For the text-containing cell, return its midpoint in (x, y) coordinate format. 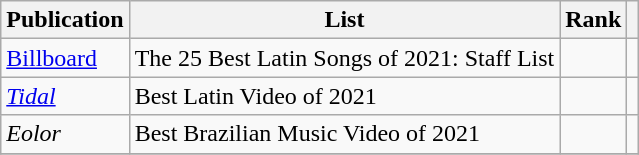
Best Latin Video of 2021 (344, 96)
Eolor (65, 134)
Publication (65, 20)
Best Brazilian Music Video of 2021 (344, 134)
Rank (594, 20)
List (344, 20)
Billboard (65, 58)
The 25 Best Latin Songs of 2021: Staff List (344, 58)
Tidal (65, 96)
